Return (x, y) of the center of cell containing provided text 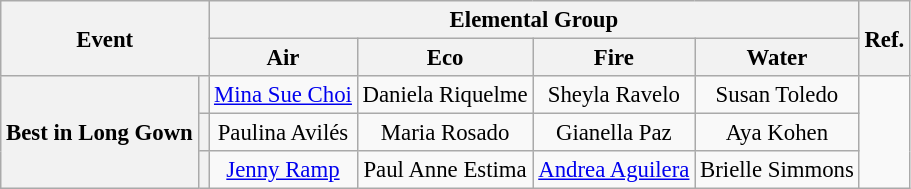
Paul Anne Estima (445, 170)
Event (105, 38)
Mina Sue Choi (284, 95)
Gianella Paz (614, 133)
Paulina Avilés (284, 133)
Aya Kohen (777, 133)
Elemental Group (534, 20)
Susan Toledo (777, 95)
Brielle Simmons (777, 170)
Water (777, 58)
Maria Rosado (445, 133)
Fire (614, 58)
Ref. (884, 38)
Best in Long Gown (100, 132)
Andrea Aguilera (614, 170)
Eco (445, 58)
Jenny Ramp (284, 170)
Air (284, 58)
Sheyla Ravelo (614, 95)
Daniela Riquelme (445, 95)
